For the text-containing cell, return its midpoint in [X, Y] coordinate format. 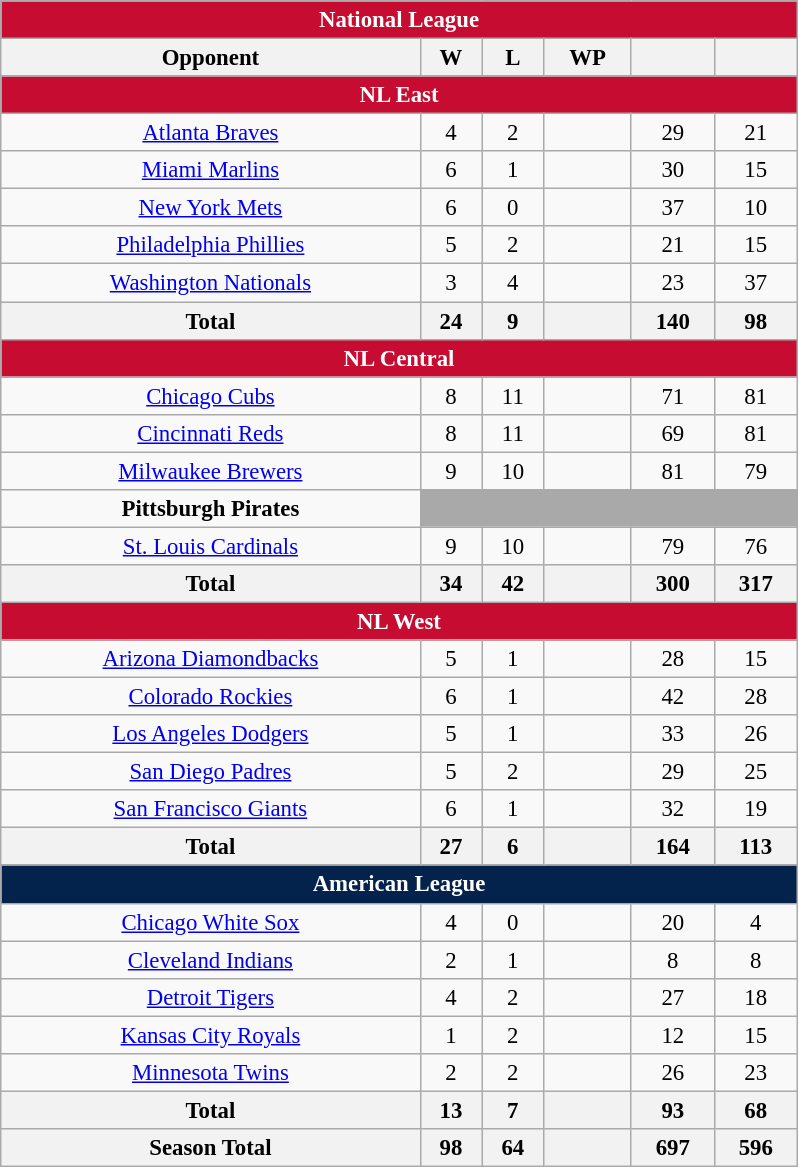
Chicago Cubs [210, 396]
W [451, 57]
National League [399, 20]
64 [513, 1148]
93 [672, 1110]
San Diego Padres [210, 772]
New York Mets [210, 208]
76 [756, 546]
12 [672, 1035]
34 [451, 584]
300 [672, 584]
L [513, 57]
NL East [399, 95]
San Francisco Giants [210, 809]
Arizona Diamondbacks [210, 659]
Detroit Tigers [210, 997]
596 [756, 1148]
NL Central [399, 358]
Washington Nationals [210, 283]
18 [756, 997]
Los Angeles Dodgers [210, 734]
69 [672, 433]
NL West [399, 621]
Miami Marlins [210, 170]
Milwaukee Brewers [210, 471]
164 [672, 847]
Colorado Rockies [210, 696]
113 [756, 847]
30 [672, 170]
Atlanta Braves [210, 133]
Minnesota Twins [210, 1072]
25 [756, 772]
Philadelphia Phillies [210, 245]
Kansas City Royals [210, 1035]
Cleveland Indians [210, 960]
3 [451, 283]
140 [672, 321]
20 [672, 922]
Chicago White Sox [210, 922]
American League [399, 884]
68 [756, 1110]
Pittsburgh Pirates [210, 508]
32 [672, 809]
Opponent [210, 57]
33 [672, 734]
7 [513, 1110]
St. Louis Cardinals [210, 546]
317 [756, 584]
19 [756, 809]
24 [451, 321]
Season Total [210, 1148]
13 [451, 1110]
71 [672, 396]
WP [588, 57]
Cincinnati Reds [210, 433]
697 [672, 1148]
